Search for the cell housing the specified text and yield its (x, y) center coordinate. 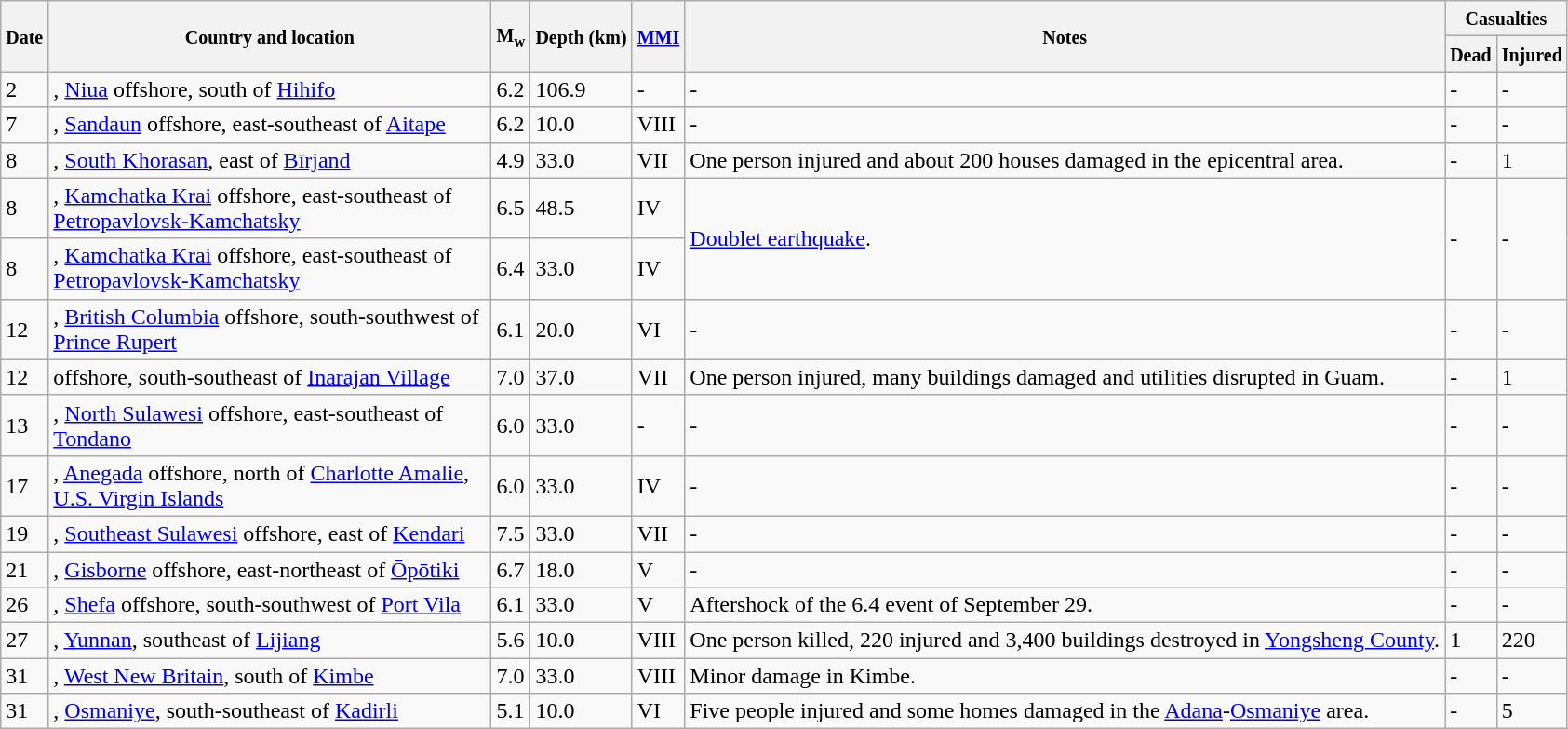
Notes (1065, 36)
19 (24, 533)
17 (24, 486)
, Anegada offshore, north of Charlotte Amalie, U.S. Virgin Islands (270, 486)
, Niua offshore, south of Hihifo (270, 89)
, Sandaun offshore, east-southeast of Aitape (270, 125)
5.6 (511, 641)
Dead (1471, 54)
37.0 (581, 377)
, South Khorasan, east of Bīrjand (270, 160)
5 (1532, 711)
21 (24, 569)
6.4 (511, 268)
7 (24, 125)
MMI (659, 36)
48.5 (581, 209)
Casualties (1507, 19)
Date (24, 36)
106.9 (581, 89)
2 (24, 89)
Minor damage in Kimbe. (1065, 676)
220 (1532, 641)
offshore, south-southeast of Inarajan Village (270, 377)
4.9 (511, 160)
, Shefa offshore, south-southwest of Port Vila (270, 605)
Country and location (270, 36)
, Southeast Sulawesi offshore, east of Kendari (270, 533)
26 (24, 605)
, Osmaniye, south-southeast of Kadirli (270, 711)
Depth (km) (581, 36)
, British Columbia offshore, south-southwest of Prince Rupert (270, 330)
Doublet earthquake. (1065, 238)
6.7 (511, 569)
One person killed, 220 injured and 3,400 buildings destroyed in Yongsheng County. (1065, 641)
7.5 (511, 533)
, North Sulawesi offshore, east-southeast of Tondano (270, 425)
One person injured and about 200 houses damaged in the epicentral area. (1065, 160)
13 (24, 425)
27 (24, 641)
Aftershock of the 6.4 event of September 29. (1065, 605)
18.0 (581, 569)
Mw (511, 36)
6.5 (511, 209)
Five people injured and some homes damaged in the Adana-Osmaniye area. (1065, 711)
5.1 (511, 711)
20.0 (581, 330)
, West New Britain, south of Kimbe (270, 676)
, Yunnan, southeast of Lijiang (270, 641)
Injured (1532, 54)
One person injured, many buildings damaged and utilities disrupted in Guam. (1065, 377)
, Gisborne offshore, east-northeast of Ōpōtiki (270, 569)
